Output the [x, y] coordinate of the center of the cell containing the given text.  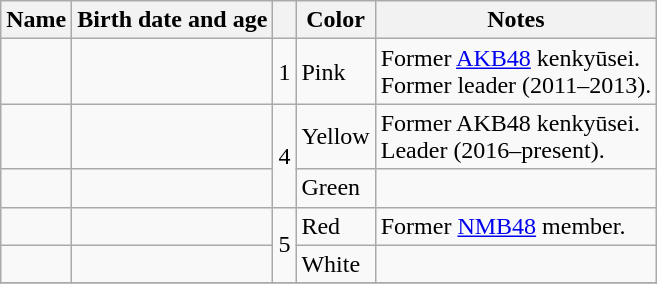
Name [36, 20]
1 [284, 72]
Pink [336, 72]
Color [336, 20]
5 [284, 245]
Former NMB48 member. [516, 226]
Notes [516, 20]
Green [336, 188]
White [336, 264]
Red [336, 226]
Birth date and age [172, 20]
Yellow [336, 136]
4 [284, 156]
Former AKB48 kenkyūsei.Former leader (2011–2013). [516, 72]
Former AKB48 kenkyūsei.Leader (2016–present). [516, 136]
